Identify which cell holds the provided text, then report its [X, Y] central coordinate. 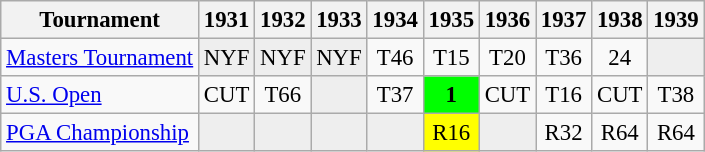
T20 [507, 58]
U.S. Open [100, 95]
24 [620, 58]
1938 [620, 20]
T66 [283, 95]
1936 [507, 20]
R16 [451, 133]
1933 [339, 20]
1939 [676, 20]
Tournament [100, 20]
T38 [676, 95]
1932 [283, 20]
PGA Championship [100, 133]
T16 [564, 95]
T46 [395, 58]
1935 [451, 20]
R32 [564, 133]
1934 [395, 20]
1 [451, 95]
T15 [451, 58]
1931 [227, 20]
T37 [395, 95]
T36 [564, 58]
Masters Tournament [100, 58]
1937 [564, 20]
